Return [X, Y] of the center of cell containing provided text 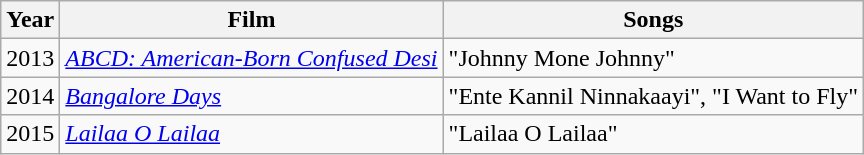
ABCD: American-Born Confused Desi [252, 58]
2013 [30, 58]
"Johnny Mone Johnny" [653, 58]
2014 [30, 96]
"Ente Kannil Ninnakaayi", "I Want to Fly" [653, 96]
Songs [653, 20]
Film [252, 20]
Bangalore Days [252, 96]
"Lailaa O Lailaa" [653, 134]
Lailaa O Lailaa [252, 134]
2015 [30, 134]
Year [30, 20]
